Determine the (x, y) coordinate at the center of the cell enclosing the given text.  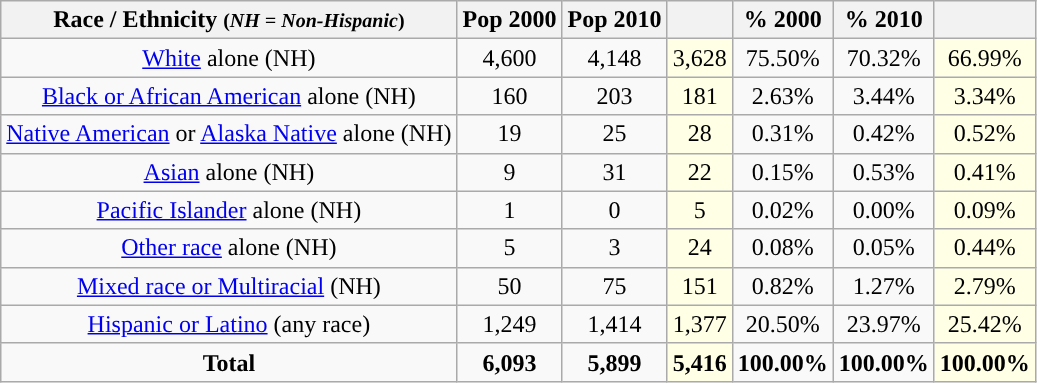
0.15% (782, 172)
25.42% (984, 324)
1.27% (884, 286)
22 (700, 172)
3,628 (700, 58)
% 2010 (884, 20)
0.82% (782, 286)
25 (614, 134)
9 (510, 172)
3 (614, 248)
0.44% (984, 248)
70.32% (884, 58)
3.34% (984, 96)
Total (229, 362)
0.42% (884, 134)
66.99% (984, 58)
181 (700, 96)
50 (510, 286)
1 (510, 210)
24 (700, 248)
1,249 (510, 324)
Pacific Islander alone (NH) (229, 210)
160 (510, 96)
0.53% (884, 172)
% 2000 (782, 20)
4,600 (510, 58)
23.97% (884, 324)
Native American or Alaska Native alone (NH) (229, 134)
Pop 2000 (510, 20)
31 (614, 172)
151 (700, 286)
Other race alone (NH) (229, 248)
2.63% (782, 96)
0.05% (884, 248)
Mixed race or Multiracial (NH) (229, 286)
Hispanic or Latino (any race) (229, 324)
0.08% (782, 248)
White alone (NH) (229, 58)
0.52% (984, 134)
203 (614, 96)
Black or African American alone (NH) (229, 96)
4,148 (614, 58)
5,416 (700, 362)
Pop 2010 (614, 20)
0 (614, 210)
1,414 (614, 324)
Asian alone (NH) (229, 172)
75 (614, 286)
3.44% (884, 96)
2.79% (984, 286)
1,377 (700, 324)
Race / Ethnicity (NH = Non-Hispanic) (229, 20)
6,093 (510, 362)
0.41% (984, 172)
0.00% (884, 210)
19 (510, 134)
20.50% (782, 324)
5,899 (614, 362)
0.02% (782, 210)
0.31% (782, 134)
28 (700, 134)
75.50% (782, 58)
0.09% (984, 210)
